Extract the [x, y] coordinate from the center of the cell holding the provided text.  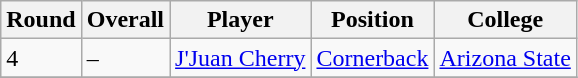
– [125, 58]
College [505, 20]
Cornerback [372, 58]
J'Juan Cherry [240, 58]
Position [372, 20]
Arizona State [505, 58]
Round [41, 20]
Overall [125, 20]
4 [41, 58]
Player [240, 20]
